Provide the [x, y] coordinate of the cell's center where the given text is located.  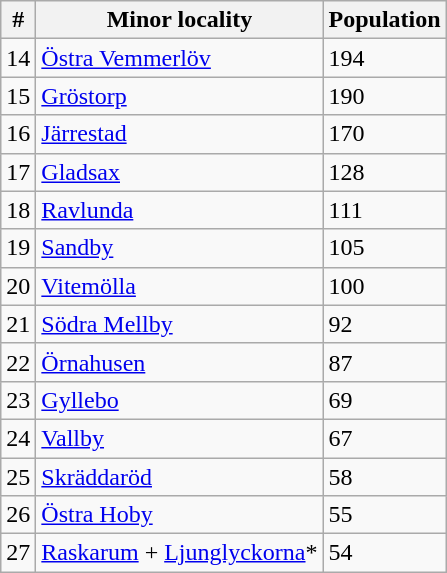
105 [384, 248]
92 [384, 324]
Skräddaröd [180, 477]
18 [18, 210]
Minor locality [180, 20]
Ravlunda [180, 210]
Östra Hoby [180, 515]
55 [384, 515]
Sandby [180, 248]
54 [384, 553]
Population [384, 20]
Järrestad [180, 134]
Gladsax [180, 172]
Östra Vemmerlöv [180, 58]
Örnahusen [180, 362]
Vallby [180, 438]
194 [384, 58]
24 [18, 438]
22 [18, 362]
111 [384, 210]
58 [384, 477]
16 [18, 134]
21 [18, 324]
17 [18, 172]
27 [18, 553]
69 [384, 400]
190 [384, 96]
170 [384, 134]
67 [384, 438]
Vitemölla [180, 286]
15 [18, 96]
Raskarum + Ljunglyckorna* [180, 553]
19 [18, 248]
87 [384, 362]
Gyllebo [180, 400]
14 [18, 58]
128 [384, 172]
100 [384, 286]
25 [18, 477]
# [18, 20]
26 [18, 515]
23 [18, 400]
20 [18, 286]
Södra Mellby [180, 324]
Gröstorp [180, 96]
